Search for the cell housing the specified text and yield its (x, y) center coordinate. 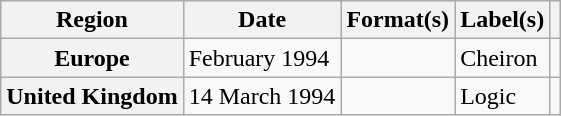
United Kingdom (92, 96)
Region (92, 20)
Logic (502, 96)
Europe (92, 58)
14 March 1994 (262, 96)
February 1994 (262, 58)
Date (262, 20)
Format(s) (398, 20)
Label(s) (502, 20)
Cheiron (502, 58)
